Capture the cell that displays the provided text and extract its (X, Y) central coordinate. 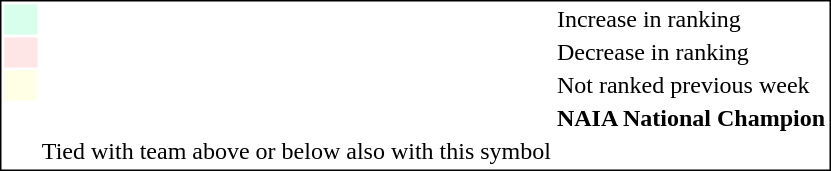
NAIA National Champion (690, 119)
Increase in ranking (690, 19)
Not ranked previous week (690, 85)
Tied with team above or below also with this symbol (296, 151)
Decrease in ranking (690, 53)
